For the text-containing cell, return its midpoint in (x, y) coordinate format. 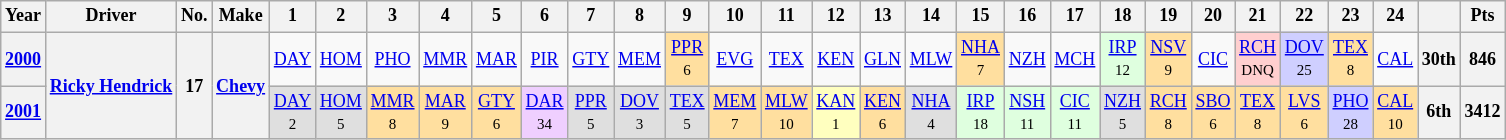
RCH8 (1168, 113)
CIC (1213, 59)
CAL10 (1396, 113)
NZH5 (1123, 113)
NHA7 (981, 59)
MMR (446, 59)
CIC11 (1075, 113)
Pts (1482, 16)
Driver (110, 16)
9 (687, 16)
23 (1350, 16)
11 (786, 16)
20 (1213, 16)
PIR (544, 59)
NHA4 (930, 113)
15 (981, 16)
MLW10 (786, 113)
30th (1440, 59)
3412 (1482, 113)
GLN (883, 59)
NSH11 (1027, 113)
KEN6 (883, 113)
NSV9 (1168, 59)
19 (1168, 16)
HOM5 (340, 113)
SBO6 (1213, 113)
8 (640, 16)
IRP12 (1123, 59)
MCH (1075, 59)
6th (1440, 113)
24 (1396, 16)
14 (930, 16)
NZH (1027, 59)
6 (544, 16)
TEX5 (687, 113)
2000 (24, 59)
DOV25 (1304, 59)
DOV3 (640, 113)
5 (497, 16)
RCHDNQ (1258, 59)
18 (1123, 16)
PHO28 (1350, 113)
TEX (786, 59)
2001 (24, 113)
10 (735, 16)
16 (1027, 16)
21 (1258, 16)
MAR (497, 59)
22 (1304, 16)
PPR6 (687, 59)
DAR34 (544, 113)
No. (194, 16)
13 (883, 16)
GTY (591, 59)
GTY6 (497, 113)
Ricky Hendrick (110, 86)
MLW (930, 59)
Make (241, 16)
12 (836, 16)
KAN1 (836, 113)
3 (392, 16)
1 (292, 16)
DAY (292, 59)
MEM (640, 59)
4 (446, 16)
IRP18 (981, 113)
MEM7 (735, 113)
KEN (836, 59)
846 (1482, 59)
PHO (392, 59)
2 (340, 16)
Year (24, 16)
HOM (340, 59)
PPR5 (591, 113)
MAR9 (446, 113)
LVS6 (1304, 113)
MMR8 (392, 113)
7 (591, 16)
CAL (1396, 59)
EVG (735, 59)
Chevy (241, 86)
DAY2 (292, 113)
